Scan for the cell matching the given text and deliver its [X, Y] coordinate at center. 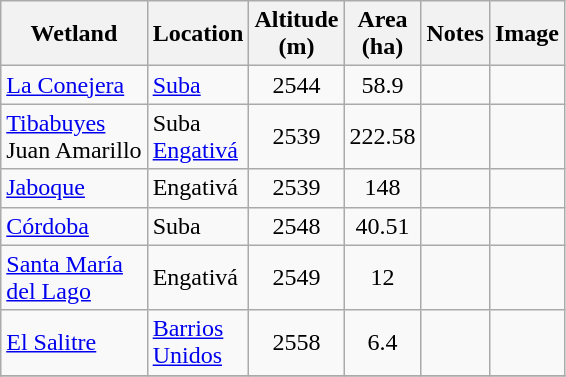
La Conejera [74, 85]
6.4 [382, 342]
2558 [296, 342]
TibabuyesJuan Amarillo [74, 136]
SubaEngativá [198, 136]
58.9 [382, 85]
Wetland [74, 34]
Location [198, 34]
Image [526, 34]
Córdoba [74, 226]
Santa Maríadel Lago [74, 278]
Area(ha) [382, 34]
BarriosUnidos [198, 342]
40.51 [382, 226]
2544 [296, 85]
El Salitre [74, 342]
Jaboque [74, 188]
2548 [296, 226]
Altitude(m) [296, 34]
148 [382, 188]
Notes [455, 34]
2549 [296, 278]
222.58 [382, 136]
12 [382, 278]
